Determine the [x, y] coordinate at the center of the cell enclosing the given text.  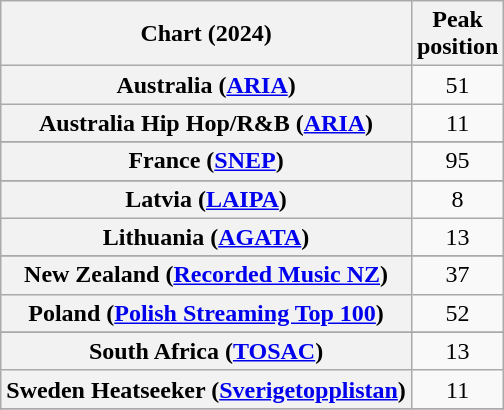
Australia (ARIA) [206, 85]
Peakposition [457, 34]
France (SNEP) [206, 161]
51 [457, 85]
Poland (Polish Streaming Top 100) [206, 313]
Latvia (LAIPA) [206, 199]
Sweden Heatseeker (Sverigetopplistan) [206, 389]
52 [457, 313]
Lithuania (AGATA) [206, 237]
8 [457, 199]
New Zealand (Recorded Music NZ) [206, 275]
37 [457, 275]
95 [457, 161]
South Africa (TOSAC) [206, 351]
Australia Hip Hop/R&B (ARIA) [206, 123]
Chart (2024) [206, 34]
